Identify which cell holds the provided text, then report its [X, Y] central coordinate. 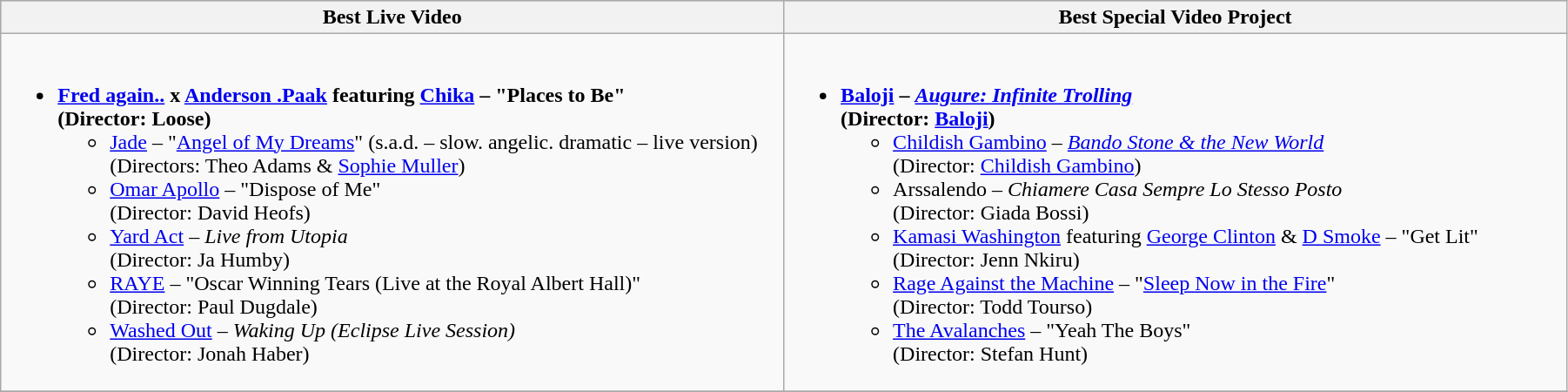
Best Special Video Project [1176, 17]
Best Live Video [392, 17]
